Provide the [X, Y] coordinate of the cell's center where the given text is located.  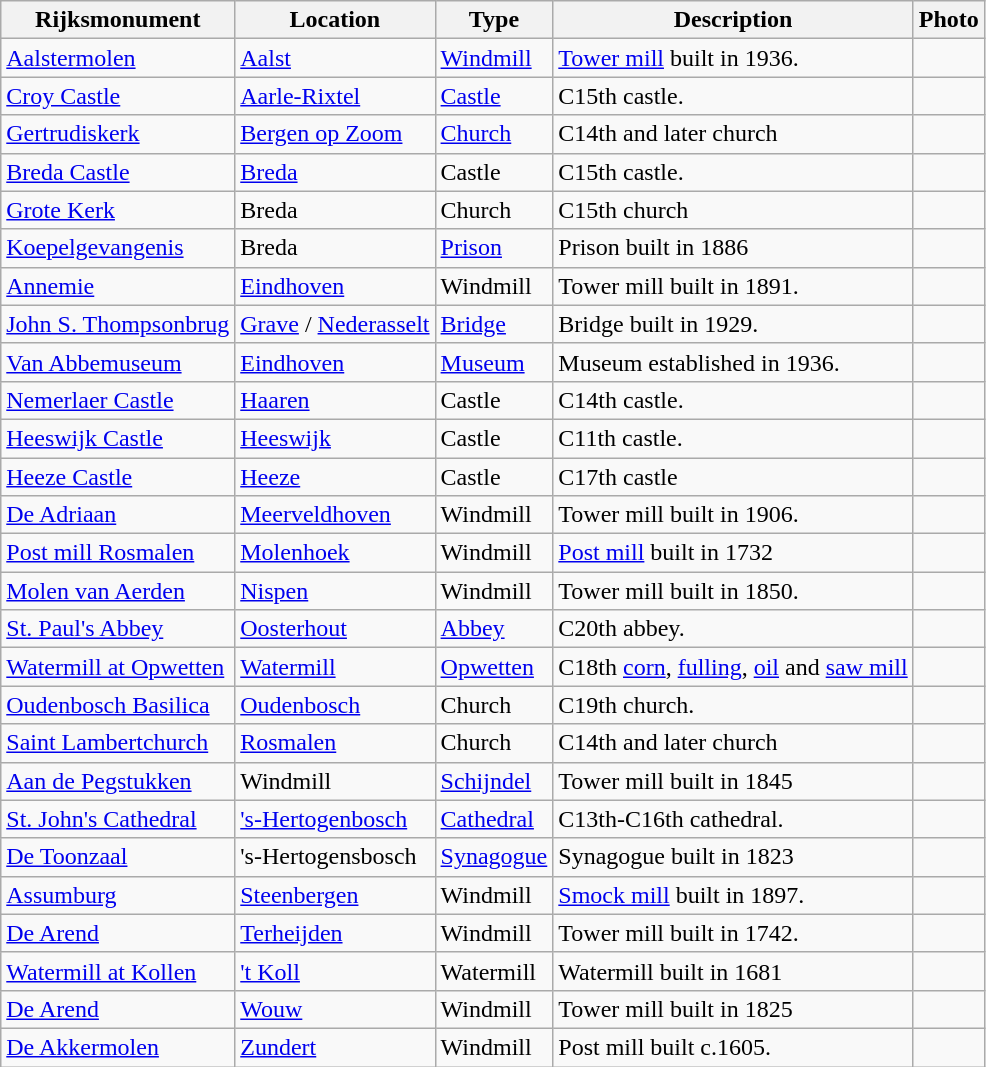
Molen van Aerden [118, 591]
Opwetten [494, 667]
Assumburg [118, 895]
Heeswijk Castle [118, 438]
Aalstermolen [118, 58]
Tower mill built in 1742. [733, 933]
Smock mill built in 1897. [733, 895]
St. Paul's Abbey [118, 629]
Museum [494, 362]
De Akkermolen [118, 1047]
C17th castle [733, 477]
Nispen [335, 591]
St. John's Cathedral [118, 819]
Type [494, 20]
Schijndel [494, 781]
Molenhoek [335, 553]
Bergen op Zoom [335, 134]
Saint Lambertchurch [118, 743]
Annemie [118, 286]
Bridge built in 1929. [733, 324]
Synagogue [494, 857]
Oudenbosch Basilica [118, 705]
Koepelgevangenis [118, 248]
De Adriaan [118, 515]
Terheijden [335, 933]
C15th church [733, 210]
C13th-C16th cathedral. [733, 819]
Croy Castle [118, 96]
Museum established in 1936. [733, 362]
Watermill at Kollen [118, 971]
Aarle-Rixtel [335, 96]
Cathedral [494, 819]
Rijksmonument [118, 20]
Heeze [335, 477]
C20th abbey. [733, 629]
Tower mill built in 1936. [733, 58]
Grave / Nederasselt [335, 324]
Prison [494, 248]
's-Hertogenbosch [335, 819]
Rosmalen [335, 743]
Abbey [494, 629]
Synagogue built in 1823 [733, 857]
Gertrudiskerk [118, 134]
Oudenbosch [335, 705]
Nemerlaer Castle [118, 400]
Heeswijk [335, 438]
't Koll [335, 971]
C18th corn, fulling, oil and saw mill [733, 667]
Photo [948, 20]
Post mill built in 1732 [733, 553]
Meerveldhoven [335, 515]
Post mill built c.1605. [733, 1047]
Prison built in 1886 [733, 248]
Aalst [335, 58]
John S. Thompsonbrug [118, 324]
Wouw [335, 1009]
Tower mill built in 1825 [733, 1009]
's-Hertogensbosch [335, 857]
Location [335, 20]
C19th church. [733, 705]
Watermill built in 1681 [733, 971]
Bridge [494, 324]
De Toonzaal [118, 857]
C14th castle. [733, 400]
Tower mill built in 1845 [733, 781]
Tower mill built in 1891. [733, 286]
Description [733, 20]
Heeze Castle [118, 477]
Tower mill built in 1850. [733, 591]
Haaren [335, 400]
Van Abbemuseum [118, 362]
Watermill at Opwetten [118, 667]
Aan de Pegstukken [118, 781]
Post mill Rosmalen [118, 553]
Tower mill built in 1906. [733, 515]
C11th castle. [733, 438]
Zundert [335, 1047]
Oosterhout [335, 629]
Steenbergen [335, 895]
Grote Kerk [118, 210]
Breda Castle [118, 172]
